For the text-containing cell, return its midpoint in (X, Y) coordinate format. 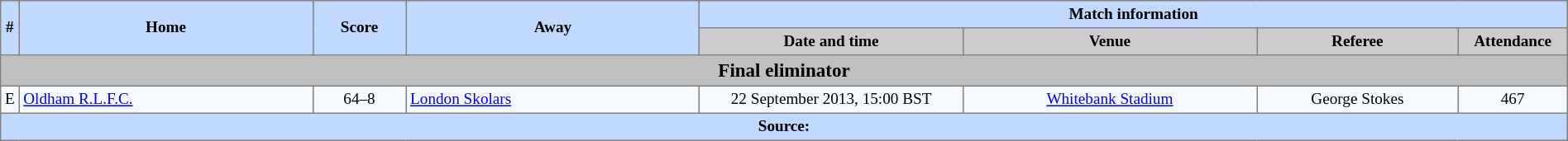
Whitebank Stadium (1110, 99)
London Skolars (552, 99)
Oldham R.L.F.C. (165, 99)
Final eliminator (784, 71)
22 September 2013, 15:00 BST (831, 99)
George Stokes (1358, 99)
64–8 (359, 99)
Source: (784, 127)
Score (359, 28)
E (10, 99)
Match information (1133, 15)
Date and time (831, 41)
467 (1513, 99)
Venue (1110, 41)
Referee (1358, 41)
Away (552, 28)
Home (165, 28)
Attendance (1513, 41)
# (10, 28)
